For the text-containing cell, return its midpoint in (X, Y) coordinate format. 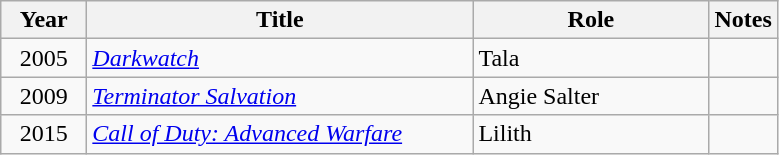
2009 (44, 96)
Angie Salter (591, 96)
Notes (743, 20)
2005 (44, 58)
Terminator Salvation (280, 96)
Darkwatch (280, 58)
Lilith (591, 134)
Title (280, 20)
Role (591, 20)
2015 (44, 134)
Tala (591, 58)
Call of Duty: Advanced Warfare (280, 134)
Year (44, 20)
